Determine the [X, Y] coordinate at the center of the cell enclosing the given text.  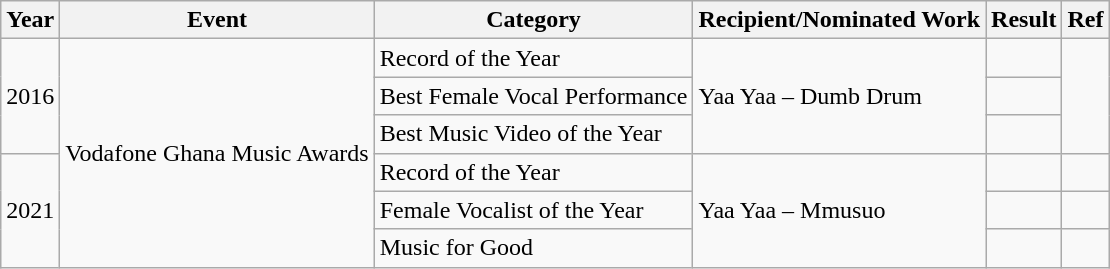
Event [217, 20]
Female Vocalist of the Year [534, 210]
Category [534, 20]
Yaa Yaa – Mmusuo [840, 210]
Music for Good [534, 248]
Result [1024, 20]
Ref [1086, 20]
Year [30, 20]
2016 [30, 96]
Vodafone Ghana Music Awards [217, 153]
2021 [30, 210]
Yaa Yaa – Dumb Drum [840, 96]
Best Music Video of the Year [534, 134]
Best Female Vocal Performance [534, 96]
Recipient/Nominated Work [840, 20]
